Search for the cell housing the specified text and yield its [X, Y] center coordinate. 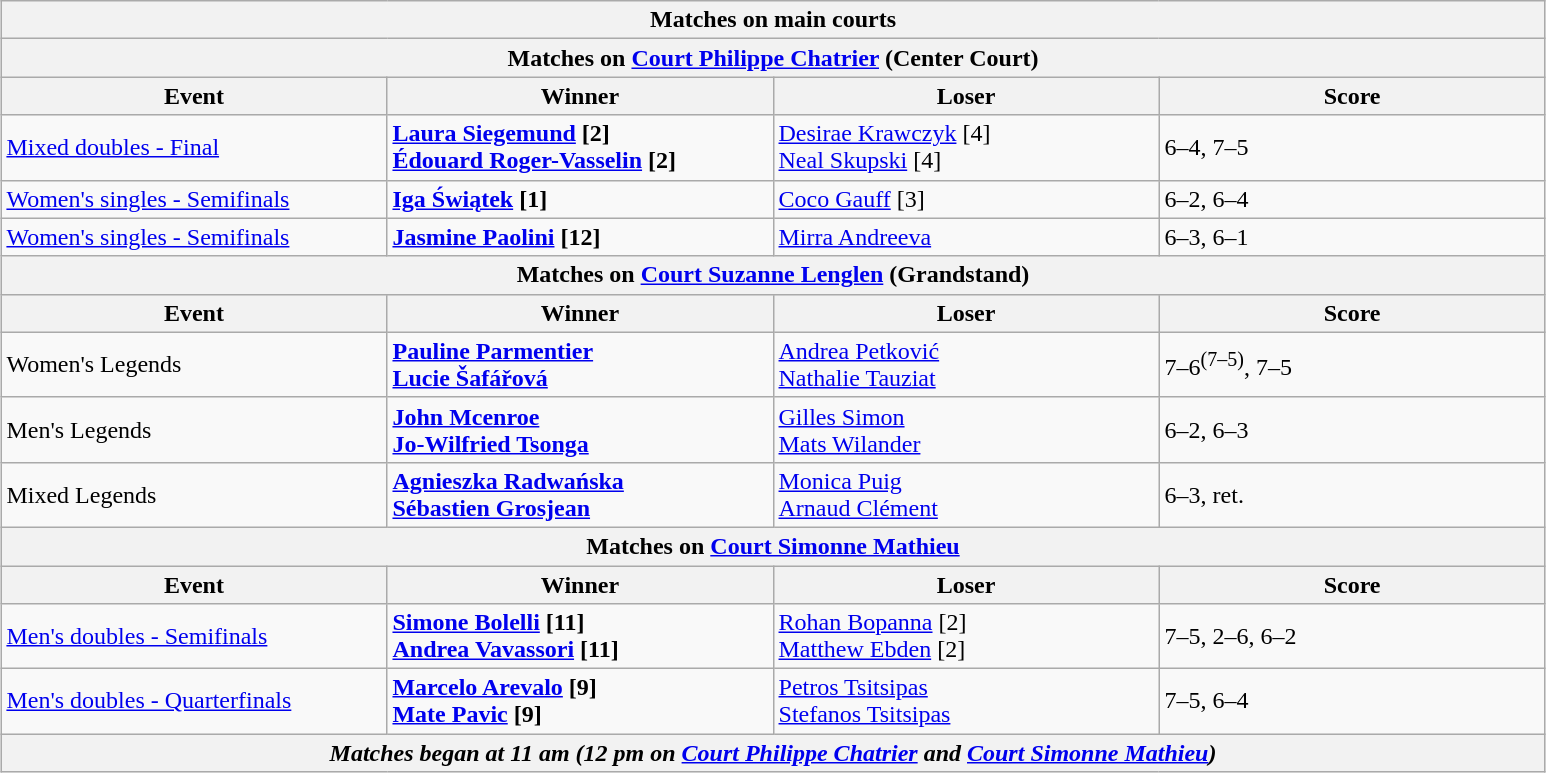
Men's doubles - Semifinals [194, 636]
7–5, 6–4 [1352, 702]
6–3, 6–1 [1352, 237]
Pauline Parmentier Lucie Šafářová [580, 364]
Marcelo Arevalo [9] Mate Pavic [9] [580, 702]
7–5, 2–6, 6–2 [1352, 636]
Matches on Court Philippe Chatrier (Center Court) [773, 58]
Coco Gauff [3] [966, 199]
Monica Puig Arnaud Clément [966, 494]
Rohan Bopanna [2] Matthew Ebden [2] [966, 636]
Jasmine Paolini [12] [580, 237]
Matches on Court Simonne Mathieu [773, 546]
Mixed Legends [194, 494]
John Mcenroe Jo-Wilfried Tsonga [580, 430]
Mirra Andreeva [966, 237]
Andrea Petković Nathalie Tauziat [966, 364]
Mixed doubles - Final [194, 148]
Men's Legends [194, 430]
Desirae Krawczyk [4] Neal Skupski [4] [966, 148]
6–2, 6–4 [1352, 199]
Agnieszka Radwańska Sébastien Grosjean [580, 494]
Men's doubles - Quarterfinals [194, 702]
Matches on main courts [773, 20]
7–6(7–5), 7–5 [1352, 364]
Iga Świątek [1] [580, 199]
Women's Legends [194, 364]
Matches began at 11 am (12 pm on Court Philippe Chatrier and Court Simonne Mathieu) [773, 753]
6–2, 6–3 [1352, 430]
Matches on Court Suzanne Lenglen (Grandstand) [773, 275]
Simone Bolelli [11] Andrea Vavassori [11] [580, 636]
Laura Siegemund [2] Édouard Roger-Vasselin [2] [580, 148]
6–3, ret. [1352, 494]
Petros Tsitsipas Stefanos Tsitsipas [966, 702]
6–4, 7–5 [1352, 148]
Gilles Simon Mats Wilander [966, 430]
